Determine the [x, y] coordinate at the center of the cell enclosing the given text.  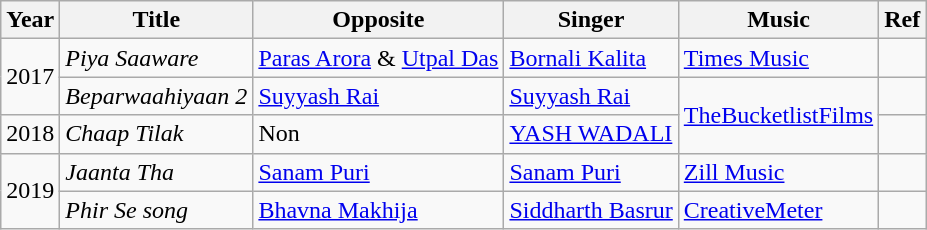
Bhavna Makhija [378, 210]
Chaap Tilak [156, 134]
Singer [591, 20]
Zill Music [778, 172]
Jaanta Tha [156, 172]
Music [778, 20]
Opposite [378, 20]
Paras Arora & Utpal Das [378, 58]
2018 [30, 134]
Ref [902, 20]
Siddharth Basrur [591, 210]
Phir Se song [156, 210]
CreativeMeter [778, 210]
2019 [30, 191]
Beparwaahiyaan 2 [156, 96]
2017 [30, 77]
Bornali Kalita [591, 58]
Non [378, 134]
Title [156, 20]
Piya Saaware [156, 58]
Times Music [778, 58]
Year [30, 20]
TheBucketlistFilms [778, 115]
YASH WADALI [591, 134]
